Scan for the cell matching the given text and deliver its [X, Y] coordinate at center. 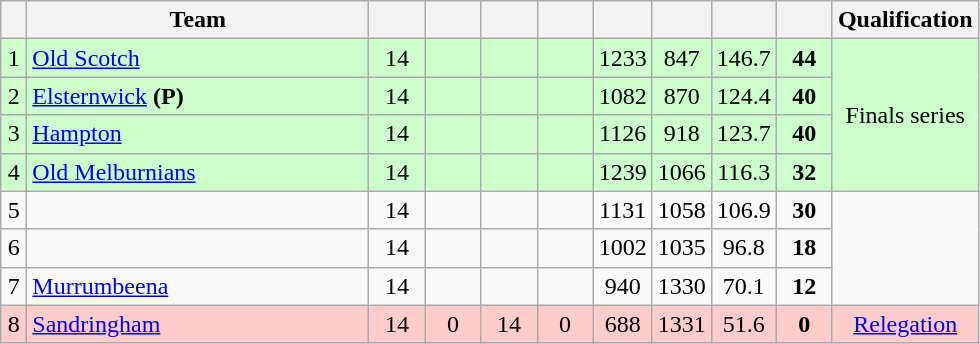
51.6 [744, 324]
123.7 [744, 134]
1066 [682, 172]
96.8 [744, 248]
Hampton [198, 134]
Old Scotch [198, 58]
688 [622, 324]
124.4 [744, 96]
Relegation [905, 324]
1 [14, 58]
44 [804, 58]
Elsternwick (P) [198, 96]
8 [14, 324]
1126 [622, 134]
Finals series [905, 115]
146.7 [744, 58]
1331 [682, 324]
30 [804, 210]
7 [14, 286]
Old Melburnians [198, 172]
6 [14, 248]
116.3 [744, 172]
1002 [622, 248]
4 [14, 172]
Murrumbeena [198, 286]
940 [622, 286]
18 [804, 248]
Team [198, 20]
1233 [622, 58]
1131 [622, 210]
70.1 [744, 286]
870 [682, 96]
1082 [622, 96]
1330 [682, 286]
32 [804, 172]
Sandringham [198, 324]
1239 [622, 172]
3 [14, 134]
1058 [682, 210]
1035 [682, 248]
12 [804, 286]
Qualification [905, 20]
918 [682, 134]
5 [14, 210]
847 [682, 58]
2 [14, 96]
106.9 [744, 210]
